Extract the (x, y) coordinate from the center of the cell holding the provided text.  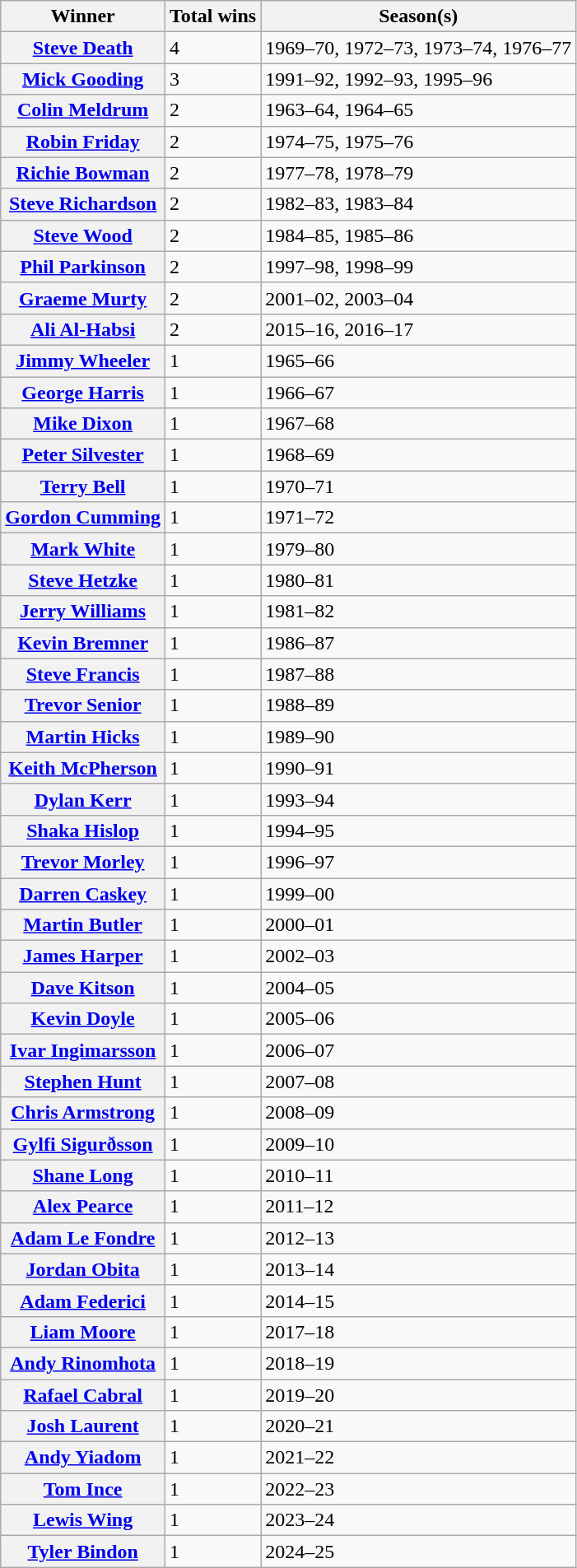
Jerry Williams (83, 612)
Chris Armstrong (83, 1113)
2023–24 (418, 1520)
1991–92, 1992–93, 1995–96 (418, 79)
Adam Federici (83, 1300)
2013–14 (418, 1269)
1963–64, 1964–65 (418, 110)
1981–82 (418, 612)
Shane Long (83, 1175)
Total wins (213, 16)
Trevor Morley (83, 862)
Liam Moore (83, 1332)
1965–66 (418, 361)
2012–13 (418, 1238)
Steve Richardson (83, 204)
Colin Meldrum (83, 110)
1979–80 (418, 549)
Robin Friday (83, 142)
Martin Hicks (83, 737)
Peter Silvester (83, 455)
1989–90 (418, 737)
1990–91 (418, 768)
1996–97 (418, 862)
Jordan Obita (83, 1269)
Ivar Ingimarsson (83, 1050)
Jimmy Wheeler (83, 361)
Adam Le Fondre (83, 1238)
Winner (83, 16)
2021–22 (418, 1458)
Kevin Bremner (83, 643)
Dylan Kerr (83, 799)
1986–87 (418, 643)
Andy Yiadom (83, 1458)
2014–15 (418, 1300)
Tyler Bindon (83, 1552)
Josh Laurent (83, 1426)
1966–67 (418, 393)
Gylfi Sigurðsson (83, 1144)
Shaka Hislop (83, 831)
2017–18 (418, 1332)
Mike Dixon (83, 424)
2001–02, 2003–04 (418, 298)
2006–07 (418, 1050)
Lewis Wing (83, 1520)
2004–05 (418, 988)
George Harris (83, 393)
1974–75, 1975–76 (418, 142)
Steve Francis (83, 674)
1988–89 (418, 705)
2024–25 (418, 1552)
Tom Ince (83, 1489)
1997–98, 1998–99 (418, 267)
1980–81 (418, 580)
Richie Bowman (83, 173)
2020–21 (418, 1426)
Graeme Murty (83, 298)
Steve Wood (83, 235)
Steve Death (83, 48)
Rafael Cabral (83, 1395)
4 (213, 48)
2011–12 (418, 1207)
1969–70, 1972–73, 1973–74, 1976–77 (418, 48)
1987–88 (418, 674)
2018–19 (418, 1363)
1970–71 (418, 486)
3 (213, 79)
2007–08 (418, 1082)
1967–68 (418, 424)
Andy Rinomhota (83, 1363)
Ali Al-Habsi (83, 329)
2015–16, 2016–17 (418, 329)
1999–00 (418, 893)
Mick Gooding (83, 79)
1968–69 (418, 455)
1993–94 (418, 799)
Alex Pearce (83, 1207)
1971–72 (418, 518)
Darren Caskey (83, 893)
Gordon Cumming (83, 518)
2010–11 (418, 1175)
Terry Bell (83, 486)
1994–95 (418, 831)
2008–09 (418, 1113)
Steve Hetzke (83, 580)
1982–83, 1983–84 (418, 204)
Season(s) (418, 16)
Mark White (83, 549)
2005–06 (418, 1019)
Dave Kitson (83, 988)
Martin Butler (83, 925)
Kevin Doyle (83, 1019)
1977–78, 1978–79 (418, 173)
2002–03 (418, 956)
2009–10 (418, 1144)
Keith McPherson (83, 768)
Stephen Hunt (83, 1082)
James Harper (83, 956)
Phil Parkinson (83, 267)
Trevor Senior (83, 705)
2022–23 (418, 1489)
2000–01 (418, 925)
1984–85, 1985–86 (418, 235)
2019–20 (418, 1395)
